Find where the given text appears and provide that cell's center as [x, y] coordinate. 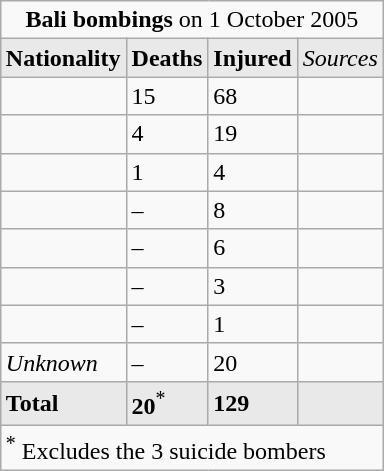
6 [252, 248]
Deaths [167, 58]
8 [252, 210]
19 [252, 134]
Unknown [63, 362]
Total [63, 404]
68 [252, 96]
15 [167, 96]
20 [252, 362]
Bali bombings on 1 October 2005 [192, 20]
Injured [252, 58]
* Excludes the 3 suicide bombers [192, 448]
20* [167, 404]
129 [252, 404]
3 [252, 286]
Nationality [63, 58]
Sources [340, 58]
